Provide the (x, y) coordinate of the cell's center where the given text is located.  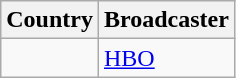
HBO (166, 58)
Country (50, 20)
Broadcaster (166, 20)
